Determine the [x, y] coordinate at the center of the cell enclosing the given text.  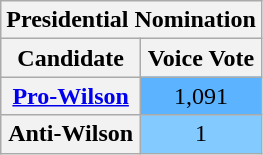
Voice Vote [202, 58]
Anti-Wilson [71, 134]
1 [202, 134]
Candidate [71, 58]
1,091 [202, 96]
Presidential Nomination [132, 20]
Pro-Wilson [71, 96]
